For the text-containing cell, return its midpoint in [X, Y] coordinate format. 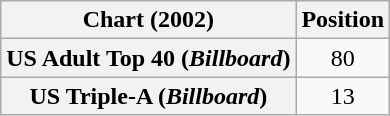
Chart (2002) [148, 20]
Position [343, 20]
US Adult Top 40 (Billboard) [148, 58]
80 [343, 58]
13 [343, 96]
US Triple-A (Billboard) [148, 96]
